For the text-containing cell, return its midpoint in [X, Y] coordinate format. 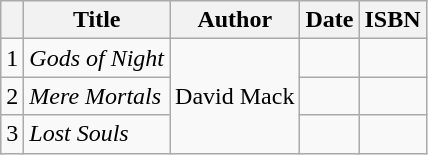
David Mack [235, 96]
Mere Mortals [97, 96]
3 [12, 134]
Date [330, 20]
ISBN [392, 20]
Lost Souls [97, 134]
Author [235, 20]
2 [12, 96]
Title [97, 20]
1 [12, 58]
Gods of Night [97, 58]
